Detect which cell encompasses the target text, then output its (x, y) center coordinate. 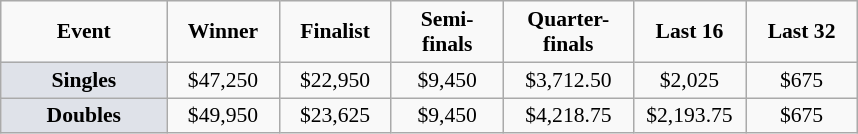
$4,218.75 (568, 116)
Last 16 (689, 32)
$22,950 (335, 80)
$3,712.50 (568, 80)
$2,193.75 (689, 116)
$2,025 (689, 80)
Quarter-finals (568, 32)
$47,250 (223, 80)
Doubles (84, 116)
Semi-finals (447, 32)
Finalist (335, 32)
Last 32 (802, 32)
Winner (223, 32)
$23,625 (335, 116)
Event (84, 32)
Singles (84, 80)
$49,950 (223, 116)
